Return [x, y] of the center of cell containing provided text 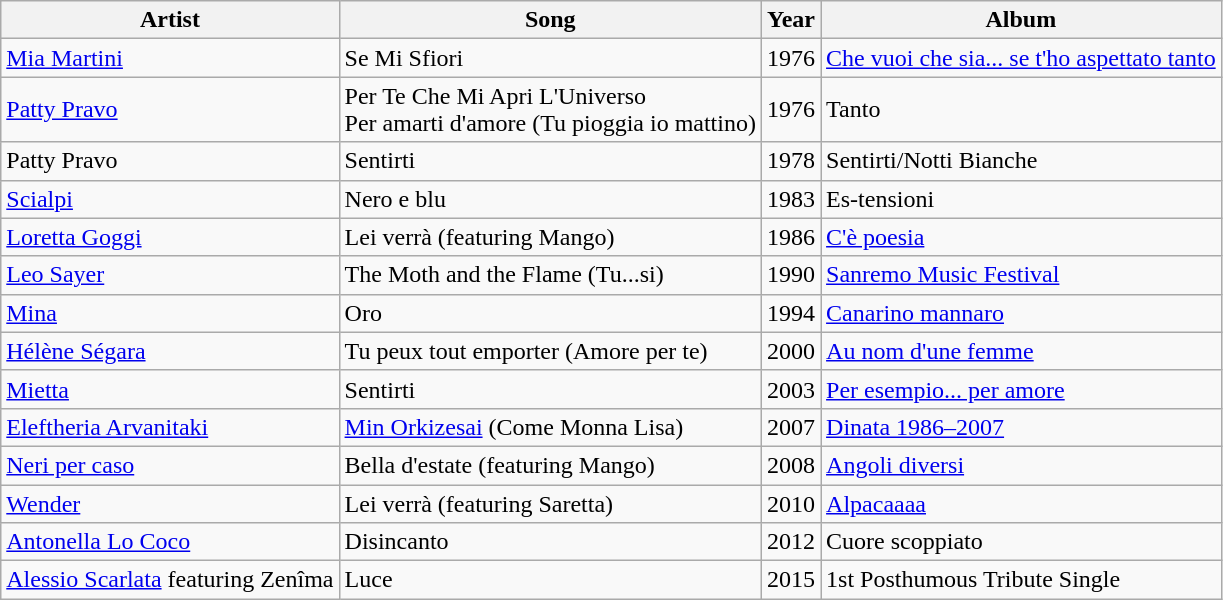
2015 [790, 580]
Tu peux tout emporter (Amore per te) [550, 351]
Per Te Che Mi Apri L'UniversoPer amarti d'amore (Tu pioggia io mattino) [550, 110]
Artist [170, 20]
The Moth and the Flame (Tu...si) [550, 275]
1978 [790, 161]
Year [790, 20]
Alpacaaaa [1022, 503]
Au nom d'une femme [1022, 351]
Se Mi Sfiori [550, 58]
Canarino mannaro [1022, 313]
1st Posthumous Tribute Single [1022, 580]
Per esempio... per amore [1022, 389]
Min Orkizesai (Come Monna Lisa) [550, 427]
Mietta [170, 389]
1990 [790, 275]
Che vuoi che sia... se t'ho aspettato tanto [1022, 58]
Alessio Scarlata featuring Zenîma [170, 580]
Mia Martini [170, 58]
Cuore scoppiato [1022, 542]
Oro [550, 313]
Angoli diversi [1022, 465]
Bella d'estate (featuring Mango) [550, 465]
Leo Sayer [170, 275]
Nero e blu [550, 199]
Sanremo Music Festival [1022, 275]
2003 [790, 389]
Loretta Goggi [170, 237]
Tanto [1022, 110]
Disincanto [550, 542]
1994 [790, 313]
2000 [790, 351]
Album [1022, 20]
Wender [170, 503]
2008 [790, 465]
Scialpi [170, 199]
Hélène Ségara [170, 351]
1986 [790, 237]
Luce [550, 580]
Sentirti/Notti Bianche [1022, 161]
Lei verrà (featuring Mango) [550, 237]
Eleftheria Arvanitaki [170, 427]
Dinata 1986–2007 [1022, 427]
Neri per caso [170, 465]
Mina [170, 313]
2010 [790, 503]
2012 [790, 542]
Es-tensioni [1022, 199]
Song [550, 20]
1983 [790, 199]
Antonella Lo Coco [170, 542]
C'è poesia [1022, 237]
2007 [790, 427]
Lei verrà (featuring Saretta) [550, 503]
